Identify which cell holds the provided text, then report its [X, Y] central coordinate. 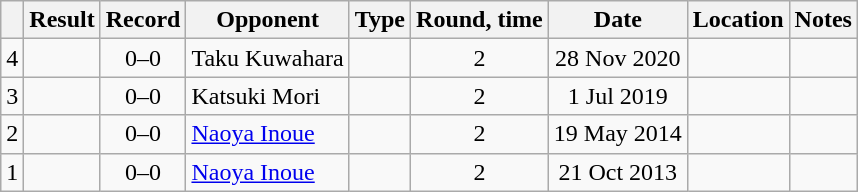
Location [738, 20]
Type [380, 20]
Result [62, 20]
1 Jul 2019 [618, 96]
Date [618, 20]
28 Nov 2020 [618, 58]
19 May 2014 [618, 134]
Opponent [268, 20]
Katsuki Mori [268, 96]
1 [12, 172]
Notes [823, 20]
Round, time [480, 20]
3 [12, 96]
21 Oct 2013 [618, 172]
Record [143, 20]
4 [12, 58]
Taku Kuwahara [268, 58]
